From the cell containing the given text, extract its center point as [x, y] coordinate. 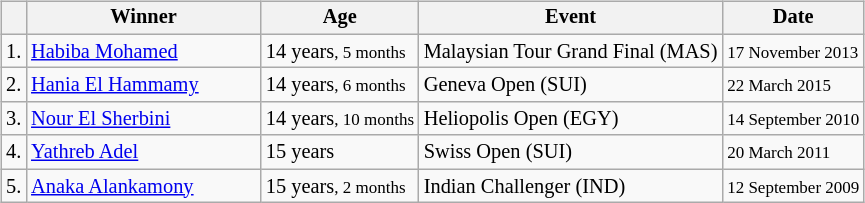
22 March 2015 [793, 85]
20 March 2011 [793, 152]
15 years [340, 152]
Nour El Sherbini [144, 119]
Habiba Mohamed [144, 51]
Age [340, 18]
Yathreb Adel [144, 152]
14 years, 5 months [340, 51]
Indian Challenger (IND) [570, 186]
Winner [144, 18]
Event [570, 18]
14 years, 6 months [340, 85]
5. [14, 186]
3. [14, 119]
Swiss Open (SUI) [570, 152]
1. [14, 51]
14 years, 10 months [340, 119]
Date [793, 18]
17 November 2013 [793, 51]
4. [14, 152]
15 years, 2 months [340, 186]
Heliopolis Open (EGY) [570, 119]
12 September 2009 [793, 186]
Hania El Hammamy [144, 85]
Malaysian Tour Grand Final (MAS) [570, 51]
14 September 2010 [793, 119]
2. [14, 85]
Anaka Alankamony [144, 186]
Geneva Open (SUI) [570, 85]
